Search for the cell housing the specified text and yield its [x, y] center coordinate. 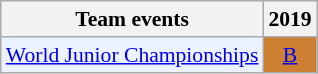
Team events [132, 19]
B [290, 55]
World Junior Championships [132, 55]
2019 [290, 19]
